Identify which cell holds the provided text, then report its (X, Y) central coordinate. 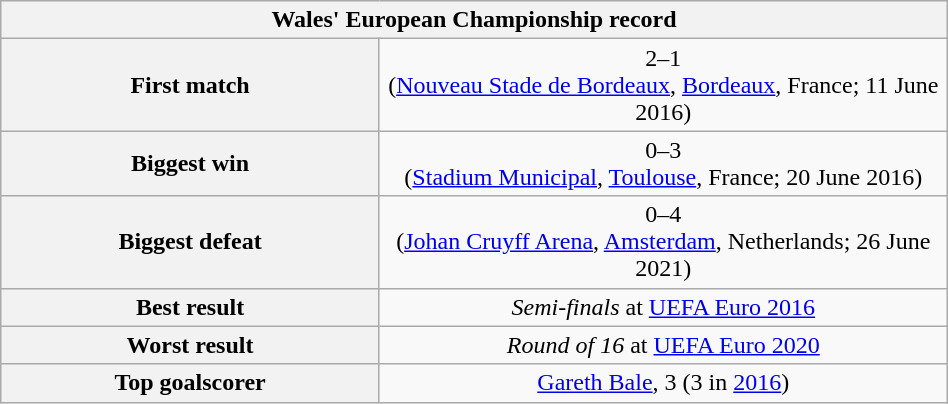
Worst result (190, 345)
Best result (190, 307)
Biggest win (190, 164)
0–3 (Stadium Municipal, Toulouse, France; 20 June 2016) (663, 164)
First match (190, 85)
0–4 (Johan Cruyff Arena, Amsterdam, Netherlands; 26 June 2021) (663, 242)
Semi-finals at UEFA Euro 2016 (663, 307)
Biggest defeat (190, 242)
2–1 (Nouveau Stade de Bordeaux, Bordeaux, France; 11 June 2016) (663, 85)
Round of 16 at UEFA Euro 2020 (663, 345)
Wales' European Championship record (474, 20)
Top goalscorer (190, 383)
Gareth Bale, 3 (3 in 2016) (663, 383)
